Provide the [X, Y] coordinate of the cell's center where the given text is located.  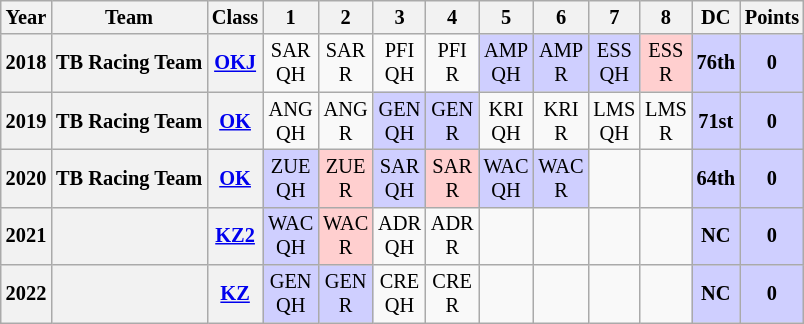
2018 [26, 63]
LMSQH [615, 121]
1 [290, 17]
Points [772, 17]
KRIR [562, 121]
2020 [26, 178]
2019 [26, 121]
PFIR [452, 63]
DC [716, 17]
ZUER [346, 178]
AMPR [562, 63]
3 [400, 17]
64th [716, 178]
2022 [26, 294]
2021 [26, 236]
71st [716, 121]
5 [506, 17]
4 [452, 17]
ADRR [452, 236]
8 [666, 17]
OKJ [235, 63]
KZ2 [235, 236]
ESSQH [615, 63]
CRER [452, 294]
KZ [235, 294]
7 [615, 17]
ANGR [346, 121]
LMSR [666, 121]
PFIQH [400, 63]
ESSR [666, 63]
76th [716, 63]
ADRQH [400, 236]
Team [129, 17]
Year [26, 17]
2 [346, 17]
AMPQH [506, 63]
CREQH [400, 294]
Class [235, 17]
6 [562, 17]
KRIQH [506, 121]
ZUEQH [290, 178]
ANGQH [290, 121]
